Provide the (x, y) coordinate of the cell's center where the given text is located.  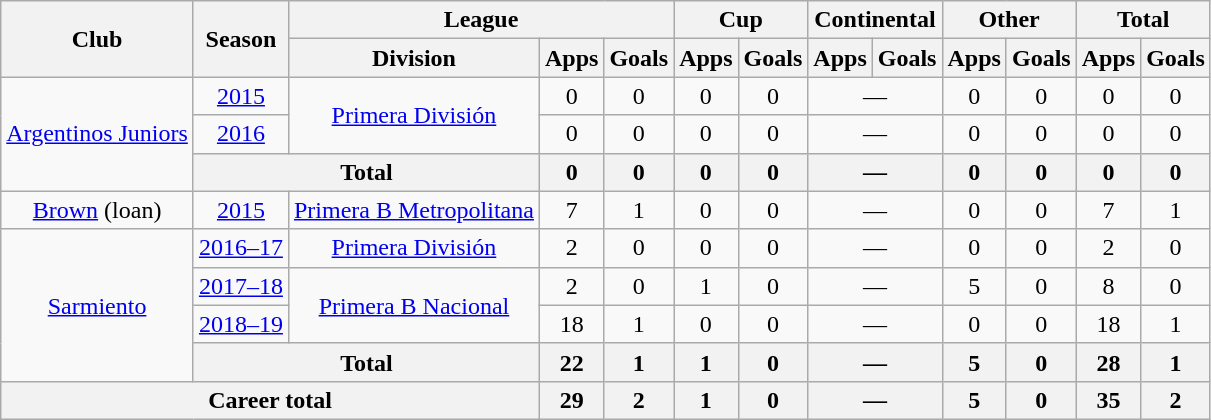
2018–19 (240, 324)
29 (571, 400)
League (480, 20)
Club (98, 39)
Season (240, 39)
Division (414, 58)
35 (1108, 400)
Career total (270, 400)
28 (1108, 362)
2016 (240, 134)
Continental (875, 20)
Primera B Nacional (414, 305)
Other (1009, 20)
Primera B Metropolitana (414, 210)
Cup (741, 20)
2016–17 (240, 248)
2017–18 (240, 286)
Sarmiento (98, 305)
Argentinos Juniors (98, 134)
22 (571, 362)
8 (1108, 286)
Brown (loan) (98, 210)
